Locate the cell with the specified text and output its (X, Y) center coordinate. 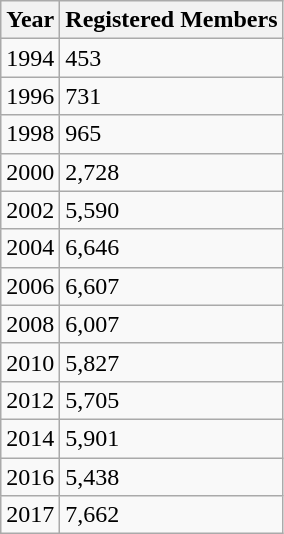
Registered Members (172, 20)
2014 (30, 438)
5,590 (172, 210)
5,827 (172, 362)
7,662 (172, 515)
6,646 (172, 248)
Year (30, 20)
2012 (30, 400)
2000 (30, 172)
965 (172, 134)
5,438 (172, 477)
6,007 (172, 324)
2002 (30, 210)
453 (172, 58)
5,705 (172, 400)
2016 (30, 477)
2004 (30, 248)
1994 (30, 58)
6,607 (172, 286)
2010 (30, 362)
2008 (30, 324)
2006 (30, 286)
2,728 (172, 172)
2017 (30, 515)
5,901 (172, 438)
1996 (30, 96)
1998 (30, 134)
731 (172, 96)
